Identify which cell holds the provided text, then report its [X, Y] central coordinate. 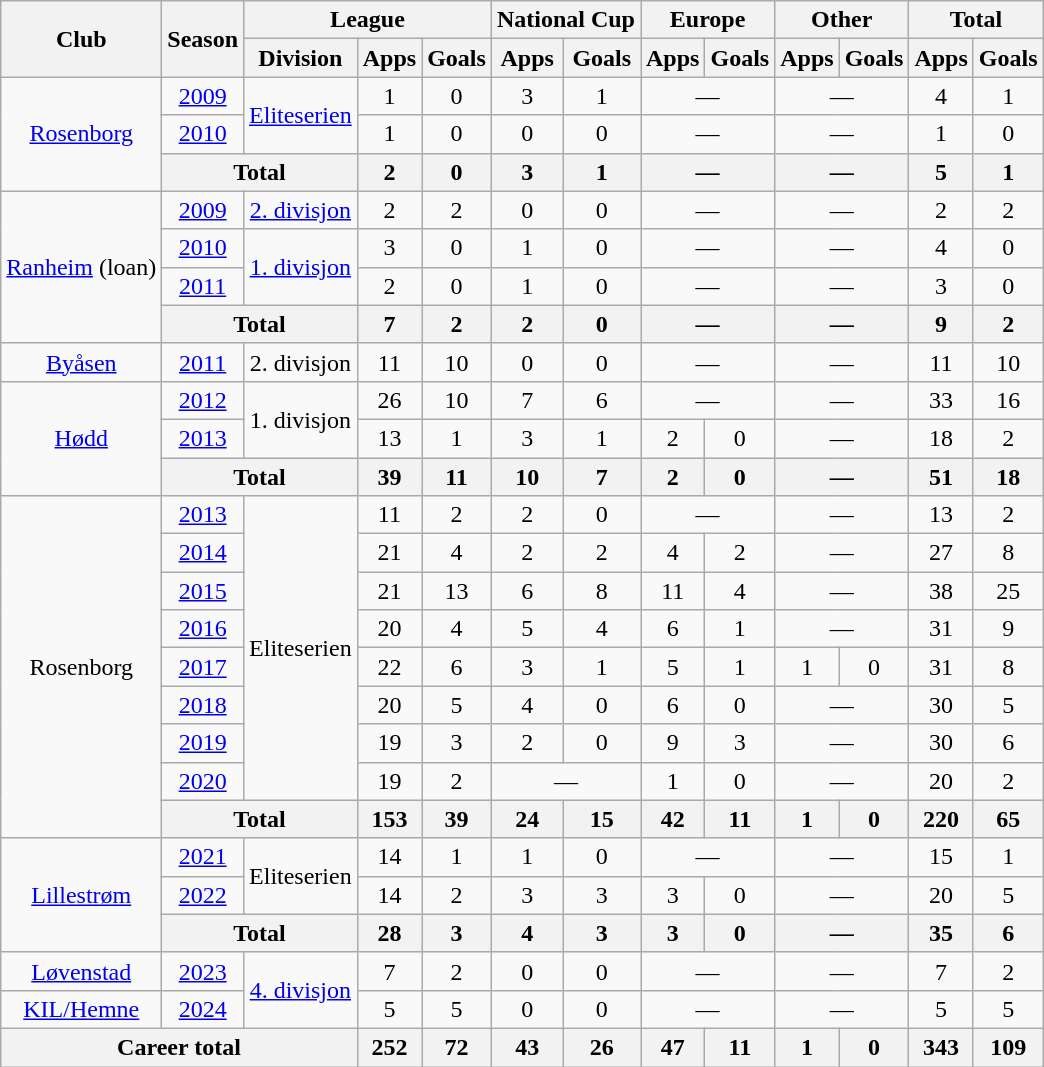
Club [82, 39]
2023 [203, 971]
47 [672, 1047]
27 [941, 553]
Season [203, 39]
2012 [203, 400]
Hødd [82, 438]
Lillestrøm [82, 895]
109 [1008, 1047]
28 [389, 933]
43 [527, 1047]
Career total [179, 1047]
2022 [203, 895]
2020 [203, 781]
National Cup [566, 20]
2017 [203, 667]
51 [941, 477]
2015 [203, 591]
Europe [707, 20]
Byåsen [82, 362]
42 [672, 819]
252 [389, 1047]
72 [457, 1047]
Løvenstad [82, 971]
24 [527, 819]
Division [301, 58]
25 [1008, 591]
Other [842, 20]
2016 [203, 629]
220 [941, 819]
153 [389, 819]
33 [941, 400]
16 [1008, 400]
2014 [203, 553]
38 [941, 591]
League [368, 20]
Ranheim (loan) [82, 267]
22 [389, 667]
2019 [203, 743]
35 [941, 933]
4. divisjon [301, 990]
2018 [203, 705]
2024 [203, 1009]
65 [1008, 819]
KIL/Hemne [82, 1009]
2021 [203, 857]
343 [941, 1047]
